Extract the [x, y] coordinate from the center of the cell holding the provided text.  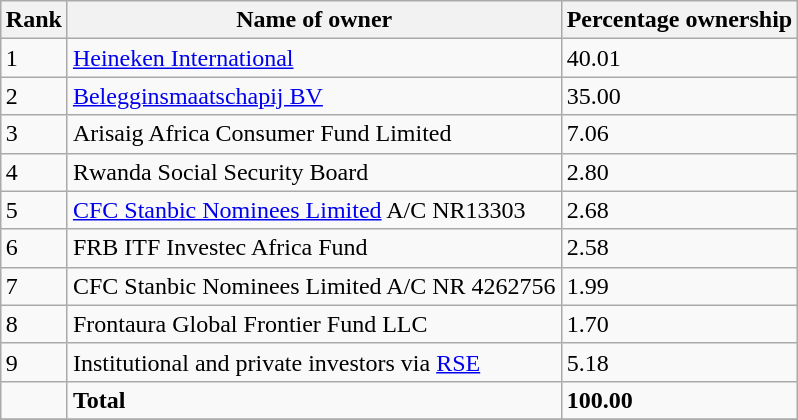
1.99 [680, 286]
35.00 [680, 96]
40.01 [680, 58]
Name of owner [314, 20]
2 [34, 96]
1 [34, 58]
Belegginsmaatschapij BV [314, 96]
CFC Stanbic Nominees Limited A/C NR13303 [314, 210]
Total [314, 400]
Heineken International [314, 58]
5.18 [680, 362]
3 [34, 134]
2.80 [680, 172]
7 [34, 286]
2.68 [680, 210]
Arisaig Africa Consumer Fund Limited [314, 134]
8 [34, 324]
FRB ITF Investec Africa Fund [314, 248]
7.06 [680, 134]
5 [34, 210]
Institutional and private investors via RSE [314, 362]
100.00 [680, 400]
Percentage ownership [680, 20]
Frontaura Global Frontier Fund LLC [314, 324]
4 [34, 172]
9 [34, 362]
6 [34, 248]
2.58 [680, 248]
1.70 [680, 324]
CFC Stanbic Nominees Limited A/C NR 4262756 [314, 286]
Rank [34, 20]
Rwanda Social Security Board [314, 172]
